Output the (x, y) coordinate of the center of the cell containing the given text.  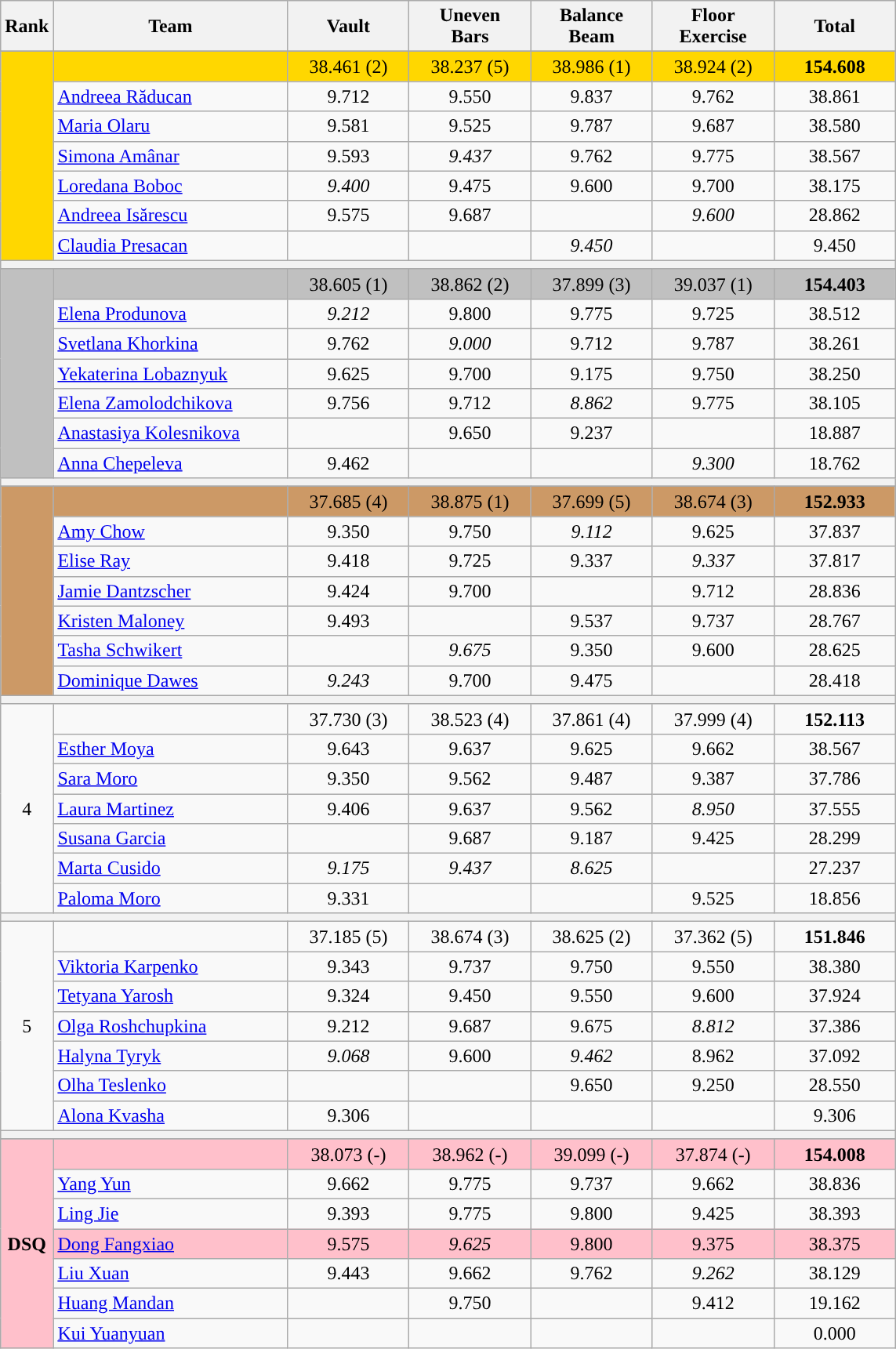
9.250 (713, 1086)
37.555 (834, 808)
28.862 (834, 216)
37.837 (834, 531)
5 (27, 1026)
38.105 (834, 404)
38.924 (2) (713, 67)
38.380 (834, 966)
Susana Garcia (171, 839)
9.424 (348, 591)
38.261 (834, 343)
9.581 (348, 126)
154.608 (834, 67)
Elise Ray (171, 561)
Elena Zamolodchikova (171, 404)
Tasha Schwikert (171, 651)
38.861 (834, 96)
Dong Fangxiao (171, 1244)
38.862 (2) (470, 284)
Olha Teslenko (171, 1086)
Anastasiya Kolesnikova (171, 433)
9.406 (348, 808)
Maria Olaru (171, 126)
Loredana Boboc (171, 186)
9.837 (591, 96)
9.412 (713, 1304)
Paloma Moro (171, 898)
8.862 (591, 404)
9.324 (348, 996)
Andreea Răducan (171, 96)
Kristen Maloney (171, 621)
37.817 (834, 561)
28.299 (834, 839)
37.786 (834, 778)
Huang Mandan (171, 1304)
154.403 (834, 284)
37.899 (3) (591, 284)
38.962 (-) (470, 1154)
38.175 (834, 186)
37.874 (-) (713, 1154)
37.999 (4) (713, 719)
18.856 (834, 898)
38.073 (-) (348, 1154)
Laura Martinez (171, 808)
9.112 (591, 531)
Yang Yun (171, 1184)
18.887 (834, 433)
39.099 (-) (591, 1154)
Amy Chow (171, 531)
9.068 (348, 1056)
9.300 (713, 463)
Yekaterina Lobaznyuk (171, 374)
9.418 (348, 561)
19.162 (834, 1304)
DSQ (27, 1243)
9.400 (348, 186)
38.237 (5) (470, 67)
Alona Kvasha (171, 1115)
8.625 (591, 869)
9.262 (713, 1274)
Jamie Dantzscher (171, 591)
Total (834, 27)
38.625 (2) (591, 937)
Vault (348, 27)
37.185 (5) (348, 937)
Rank (27, 27)
37.362 (5) (713, 937)
4 (27, 808)
0.000 (834, 1333)
37.386 (834, 1026)
38.461 (2) (348, 67)
9.756 (348, 404)
Simona Amânar (171, 156)
9.537 (591, 621)
38.580 (834, 126)
Anna Chepeleva (171, 463)
Halyna Tyryk (171, 1056)
18.762 (834, 463)
Claudia Presacan (171, 245)
28.625 (834, 651)
9.493 (348, 621)
9.343 (348, 966)
9.387 (713, 778)
Tetyana Yarosh (171, 996)
152.933 (834, 502)
9.243 (348, 680)
9.000 (470, 343)
38.393 (834, 1213)
154.008 (834, 1154)
8.962 (713, 1056)
28.836 (834, 591)
Andreea Isărescu (171, 216)
27.237 (834, 869)
37.861 (4) (591, 719)
38.375 (834, 1244)
38.512 (834, 314)
Kui Yuanyuan (171, 1333)
38.986 (1) (591, 67)
Marta Cusido (171, 869)
Dominique Dawes (171, 680)
8.950 (713, 808)
9.593 (348, 156)
Sara Moro (171, 778)
152.113 (834, 719)
28.550 (834, 1086)
Elena Produnova (171, 314)
38.605 (1) (348, 284)
38.129 (834, 1274)
38.836 (834, 1184)
38.523 (4) (470, 719)
Olga Roshchupkina (171, 1026)
FloorExercise (713, 27)
9.643 (348, 749)
37.685 (4) (348, 502)
37.924 (834, 996)
Esther Moya (171, 749)
Liu Xuan (171, 1274)
28.767 (834, 621)
37.699 (5) (591, 502)
37.730 (3) (348, 719)
BalanceBeam (591, 27)
38.250 (834, 374)
28.418 (834, 680)
9.375 (713, 1244)
151.846 (834, 937)
9.331 (348, 898)
38.875 (1) (470, 502)
9.393 (348, 1213)
UnevenBars (470, 27)
39.037 (1) (713, 284)
9.237 (591, 433)
Team (171, 27)
9.487 (591, 778)
Viktoria Karpenko (171, 966)
Svetlana Khorkina (171, 343)
9.187 (591, 839)
Ling Jie (171, 1213)
9.443 (348, 1274)
37.092 (834, 1056)
8.812 (713, 1026)
